Return the [X, Y] coordinate for the center point of the cell that contains the specified text.  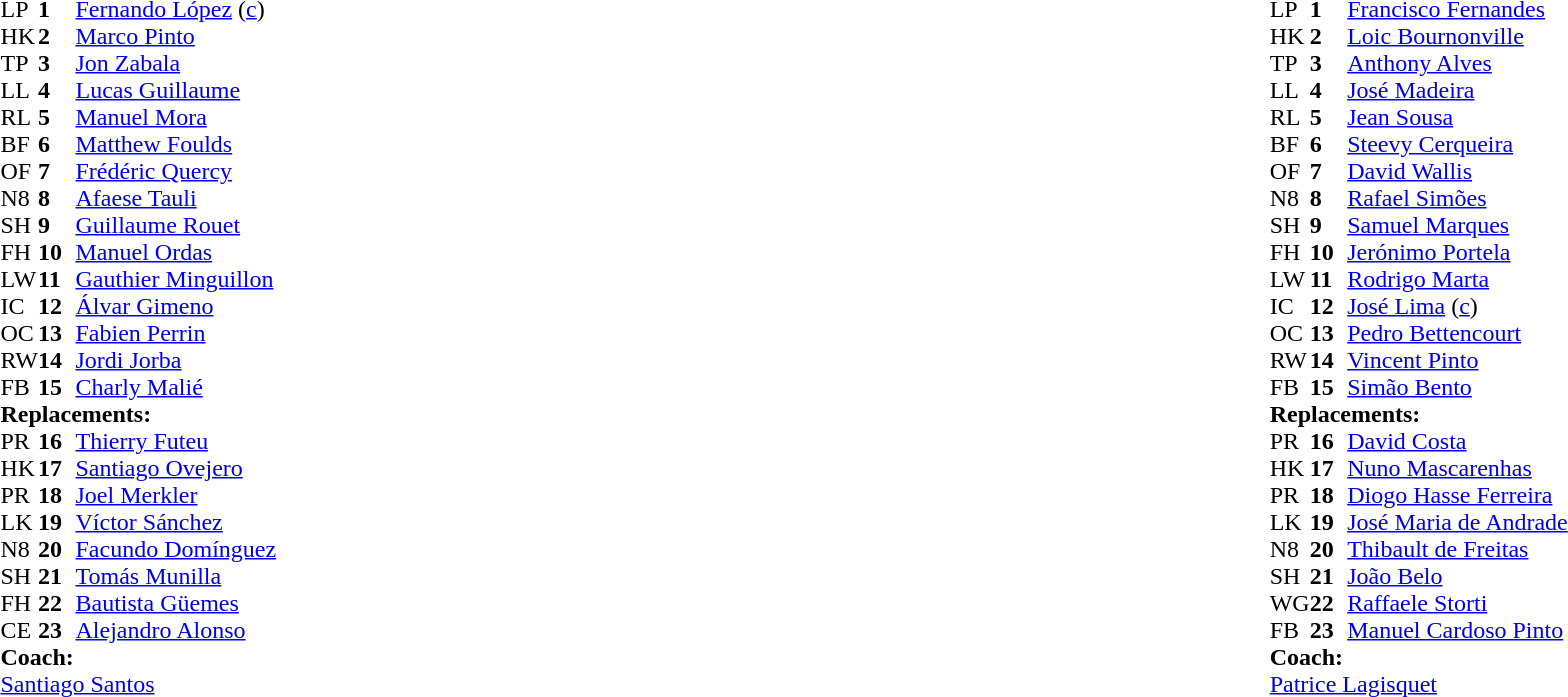
Afaese Tauli [176, 198]
Steevy Cerqueira [1458, 144]
Santiago Ovejero [176, 468]
Álvar Gimeno [176, 306]
Diogo Hasse Ferreira [1458, 496]
Pedro Bettencourt [1458, 334]
Thierry Futeu [176, 442]
Manuel Mora [176, 118]
Jordi Jorba [176, 360]
Marco Pinto [176, 36]
Jerónimo Portela [1458, 252]
Charly Malié [176, 388]
Lucas Guillaume [176, 90]
Santiago Santos [138, 684]
Jean Sousa [1458, 118]
Tomás Munilla [176, 576]
Víctor Sánchez [176, 522]
Matthew Foulds [176, 144]
Thibault de Freitas [1458, 550]
Facundo Domínguez [176, 550]
Anthony Alves [1458, 64]
João Belo [1458, 576]
Patrice Lagisquet [1419, 684]
Rafael Simões [1458, 198]
Fabien Perrin [176, 334]
José Madeira [1458, 90]
Alejandro Alonso [176, 630]
Manuel Cardoso Pinto [1458, 630]
José Maria de Andrade [1458, 522]
José Lima (c) [1458, 306]
WG [1290, 604]
Nuno Mascarenhas [1458, 468]
Gauthier Minguillon [176, 280]
Rodrigo Marta [1458, 280]
Bautista Güemes [176, 604]
Simão Bento [1458, 388]
David Wallis [1458, 172]
Vincent Pinto [1458, 360]
Joel Merkler [176, 496]
Loic Bournonville [1458, 36]
Manuel Ordas [176, 252]
CE [19, 630]
Jon Zabala [176, 64]
Frédéric Quercy [176, 172]
Guillaume Rouet [176, 226]
Samuel Marques [1458, 226]
Raffaele Storti [1458, 604]
David Costa [1458, 442]
